Determine the [x, y] coordinate at the center of the cell enclosing the given text.  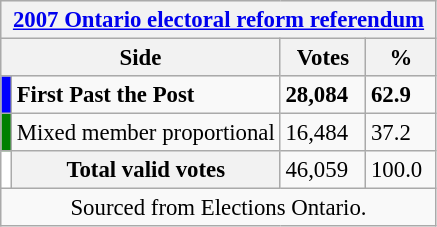
Mixed member proportional [146, 133]
2007 Ontario electoral reform referendum [219, 20]
62.9 [402, 95]
37.2 [402, 133]
100.0 [402, 170]
Votes [323, 58]
16,484 [323, 133]
% [402, 58]
First Past the Post [146, 95]
Total valid votes [146, 170]
46,059 [323, 170]
Sourced from Elections Ontario. [219, 208]
28,084 [323, 95]
Side [140, 58]
